Identify which cell holds the provided text, then report its (X, Y) central coordinate. 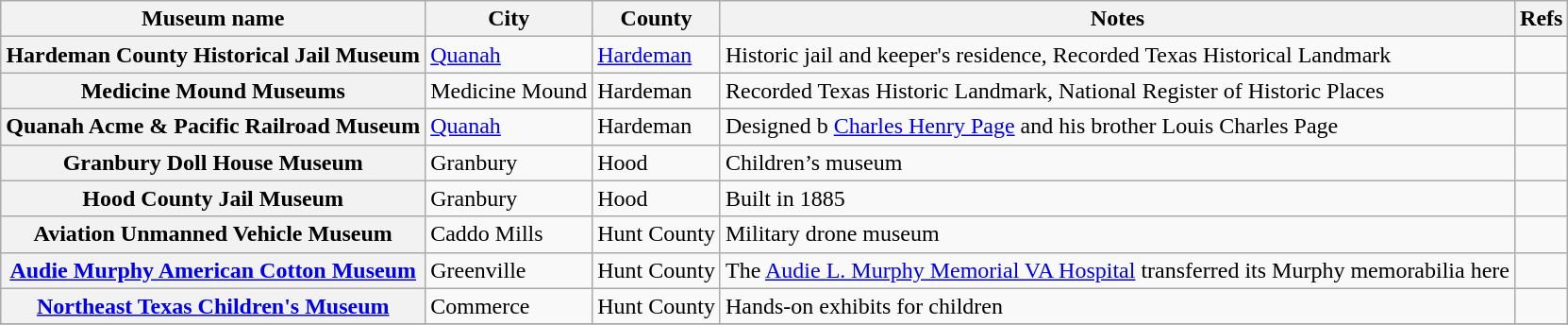
Hood County Jail Museum (213, 198)
Aviation Unmanned Vehicle Museum (213, 234)
Designed b Charles Henry Page and his brother Louis Charles Page (1117, 127)
Medicine Mound (509, 91)
Hardeman County Historical Jail Museum (213, 55)
Military drone museum (1117, 234)
Audie Murphy American Cotton Museum (213, 270)
Children’s museum (1117, 162)
Quanah Acme & Pacific Railroad Museum (213, 127)
Greenville (509, 270)
City (509, 19)
Hands-on exhibits for children (1117, 306)
Northeast Texas Children's Museum (213, 306)
Notes (1117, 19)
Medicine Mound Museums (213, 91)
Historic jail and keeper's residence, Recorded Texas Historical Landmark (1117, 55)
Built in 1885 (1117, 198)
Museum name (213, 19)
Commerce (509, 306)
Caddo Mills (509, 234)
The Audie L. Murphy Memorial VA Hospital transferred its Murphy memorabilia here (1117, 270)
Granbury Doll House Museum (213, 162)
Recorded Texas Historic Landmark, National Register of Historic Places (1117, 91)
County (657, 19)
Refs (1542, 19)
